Capture the cell that displays the provided text and extract its [x, y] central coordinate. 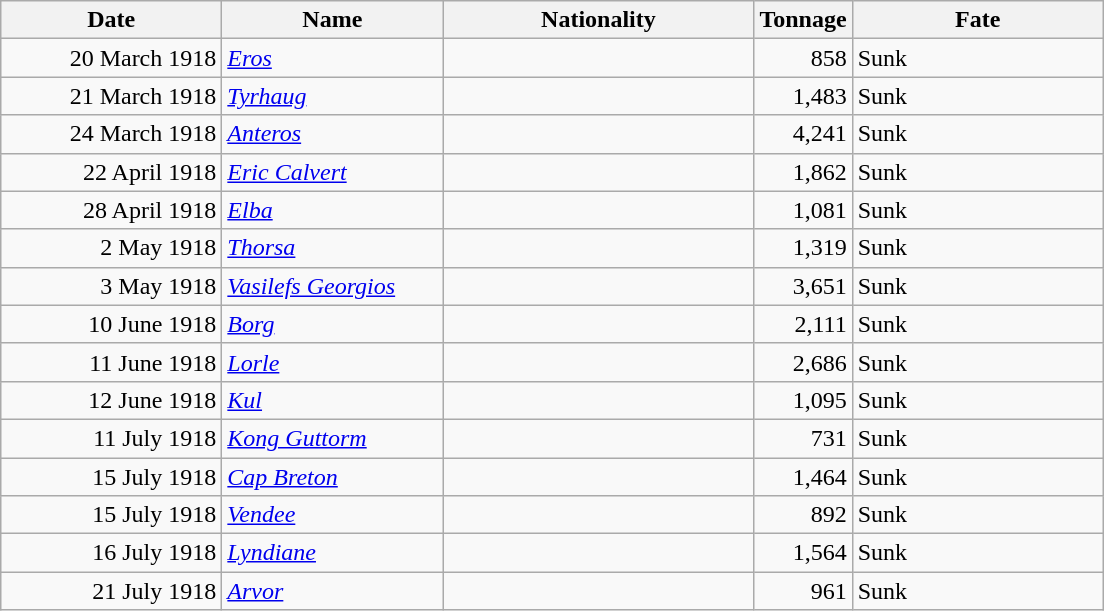
Nationality [598, 20]
1,483 [803, 96]
Fate [978, 20]
1,319 [803, 248]
20 March 1918 [112, 58]
Date [112, 20]
1,564 [803, 553]
731 [803, 438]
16 July 1918 [112, 553]
3 May 1918 [112, 286]
1,081 [803, 210]
2,111 [803, 324]
2 May 1918 [112, 248]
1,095 [803, 400]
11 July 1918 [112, 438]
21 March 1918 [112, 96]
Tyrhaug [332, 96]
Eros [332, 58]
961 [803, 591]
Name [332, 20]
Lyndiane [332, 553]
Vendee [332, 515]
1,464 [803, 477]
892 [803, 515]
Elba [332, 210]
Anteros [332, 134]
858 [803, 58]
22 April 1918 [112, 172]
Thorsa [332, 248]
Arvor [332, 591]
Eric Calvert [332, 172]
Cap Breton [332, 477]
11 June 1918 [112, 362]
1,862 [803, 172]
Kong Guttorm [332, 438]
10 June 1918 [112, 324]
Borg [332, 324]
21 July 1918 [112, 591]
28 April 1918 [112, 210]
12 June 1918 [112, 400]
Vasilefs Georgios [332, 286]
24 March 1918 [112, 134]
4,241 [803, 134]
2,686 [803, 362]
Lorle [332, 362]
3,651 [803, 286]
Kul [332, 400]
Tonnage [803, 20]
